Extract the [x, y] coordinate from the center of the cell holding the provided text.  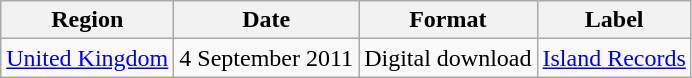
Island Records [614, 58]
Region [88, 20]
Label [614, 20]
Format [448, 20]
Date [266, 20]
4 September 2011 [266, 58]
Digital download [448, 58]
United Kingdom [88, 58]
